Search for the cell housing the specified text and yield its [x, y] center coordinate. 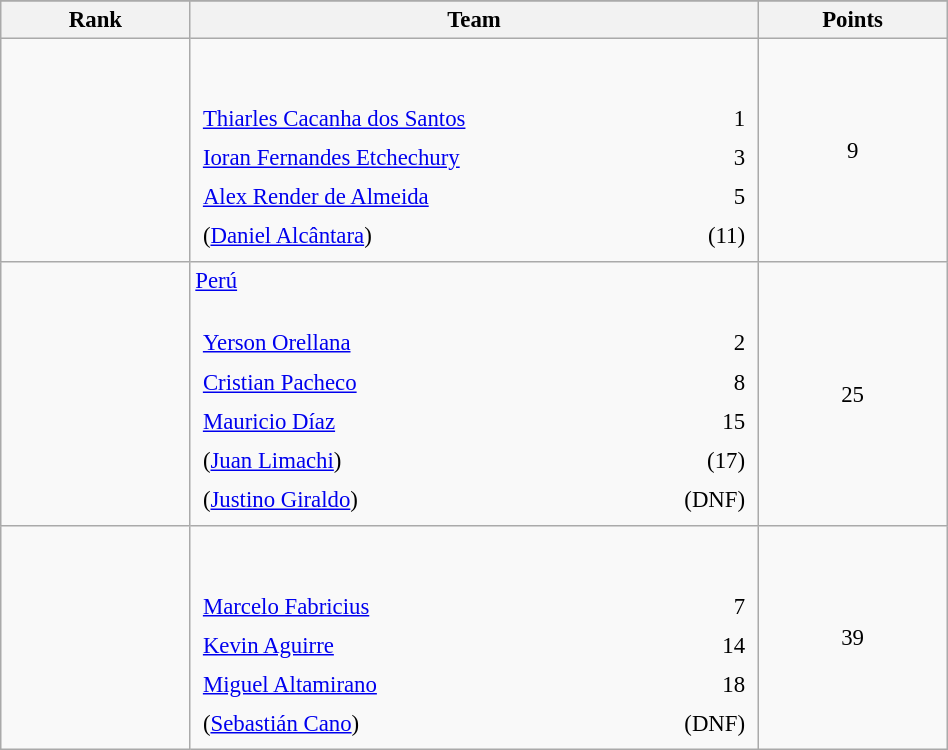
3 [710, 158]
Mauricio Díaz [390, 421]
14 [674, 645]
(Juan Limachi) [390, 460]
Thiarles Cacanha dos Santos [432, 119]
Ioran Fernandes Etchechury [432, 158]
1 [710, 119]
Yerson Orellana [390, 343]
Team [474, 20]
Marcelo Fabricius 7 Kevin Aguirre 14 Miguel Altamirano 18 (Sebastián Cano) (DNF) [474, 638]
8 [668, 382]
Rank [96, 20]
(11) [710, 236]
39 [852, 638]
Marcelo Fabricius [396, 606]
(17) [668, 460]
(Sebastián Cano) [396, 723]
18 [674, 684]
Cristian Pacheco [390, 382]
2 [668, 343]
Alex Render de Almeida [432, 197]
Points [852, 20]
(Justino Giraldo) [390, 499]
Thiarles Cacanha dos Santos 1 Ioran Fernandes Etchechury 3 Alex Render de Almeida 5 (Daniel Alcântara) (11) [474, 151]
(Daniel Alcântara) [432, 236]
Perú Yerson Orellana 2 Cristian Pacheco 8 Mauricio Díaz 15 (Juan Limachi) (17) (Justino Giraldo) (DNF) [474, 394]
9 [852, 151]
5 [710, 197]
Miguel Altamirano [396, 684]
25 [852, 394]
15 [668, 421]
7 [674, 606]
Kevin Aguirre [396, 645]
